Scan for the cell matching the given text and deliver its (x, y) coordinate at center. 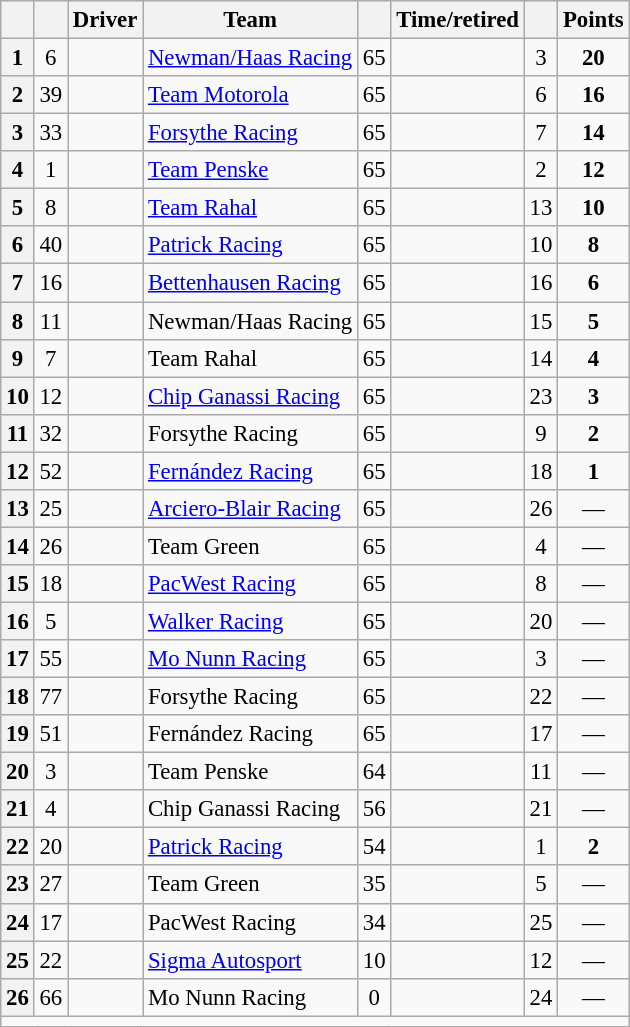
77 (50, 697)
66 (50, 997)
Time/retired (458, 20)
35 (374, 885)
Sigma Autosport (250, 960)
Driver (106, 20)
64 (374, 772)
52 (50, 471)
Points (594, 20)
Bettenhausen Racing (250, 283)
33 (50, 133)
0 (374, 997)
56 (374, 809)
Team (250, 20)
Team Motorola (250, 95)
34 (374, 922)
40 (50, 245)
54 (374, 847)
Walker Racing (250, 621)
Arciero-Blair Racing (250, 509)
27 (50, 885)
32 (50, 433)
19 (18, 734)
55 (50, 659)
51 (50, 734)
39 (50, 95)
